Output the (X, Y) coordinate of the center of the cell containing the given text.  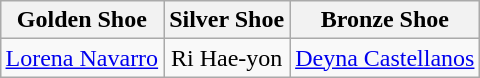
Ri Hae-yon (227, 58)
Deyna Castellanos (385, 58)
Silver Shoe (227, 20)
Bronze Shoe (385, 20)
Golden Shoe (82, 20)
Lorena Navarro (82, 58)
